Extract the (x, y) coordinate from the center of the cell holding the provided text.  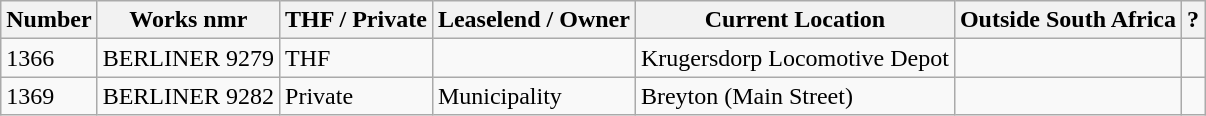
Krugersdorp Locomotive Depot (794, 58)
Number (49, 20)
Municipality (534, 96)
BERLINER 9282 (188, 96)
THF / Private (356, 20)
1366 (49, 58)
Leaselend / Owner (534, 20)
Private (356, 96)
Outside South Africa (1068, 20)
? (1192, 20)
THF (356, 58)
1369 (49, 96)
Current Location (794, 20)
Works nmr (188, 20)
Breyton (Main Street) (794, 96)
BERLINER 9279 (188, 58)
